Pinpoint the cell where the given text exists, returning its (X, Y) midpoint coordinate. 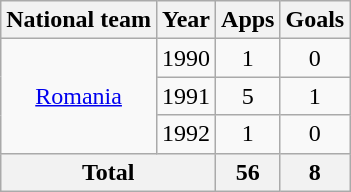
Goals (315, 20)
56 (248, 172)
National team (79, 20)
Total (108, 172)
Romania (79, 96)
1991 (186, 96)
8 (315, 172)
1990 (186, 58)
5 (248, 96)
Year (186, 20)
Apps (248, 20)
1992 (186, 134)
